Determine the [x, y] coordinate at the center of the cell enclosing the given text.  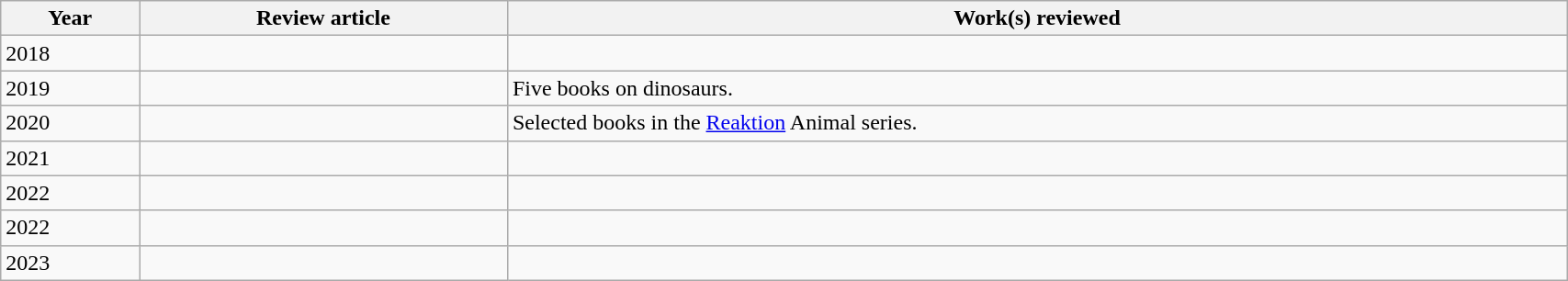
2018 [70, 53]
2021 [70, 158]
Year [70, 18]
2020 [70, 123]
Review article [323, 18]
Selected books in the Reaktion Animal series. [1036, 123]
2019 [70, 88]
2023 [70, 263]
Work(s) reviewed [1036, 18]
Five books on dinosaurs. [1036, 88]
